Identify which cell holds the provided text, then report its (x, y) central coordinate. 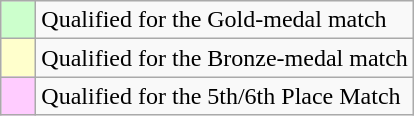
Qualified for the Bronze-medal match (225, 58)
Qualified for the Gold-medal match (225, 20)
Qualified for the 5th/6th Place Match (225, 96)
